Return the (x, y) coordinate for the center point of the cell that contains the specified text.  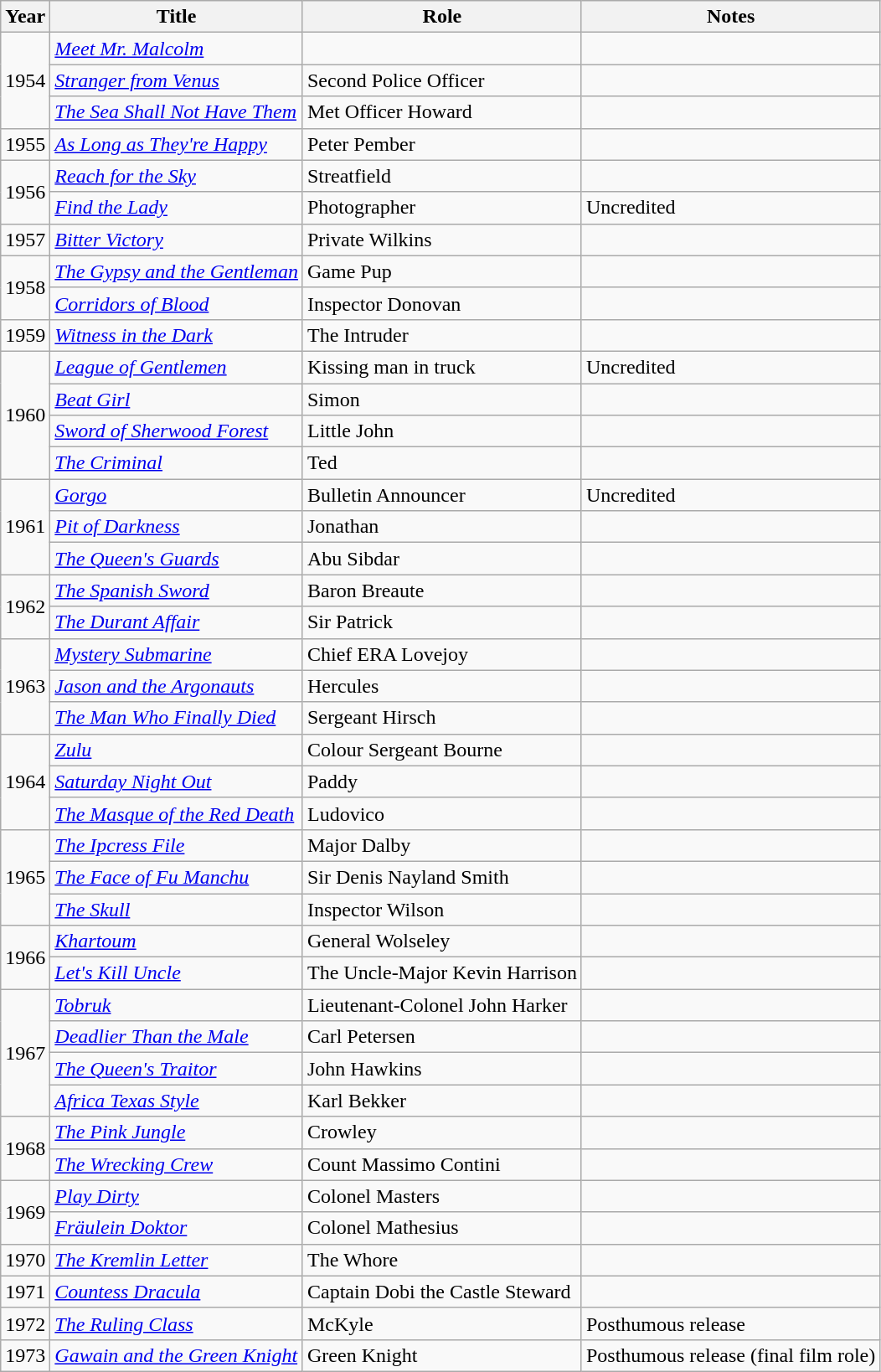
General Wolseley (442, 941)
Carl Petersen (442, 1037)
The Skull (177, 909)
Bulletin Announcer (442, 495)
Gawain and the Green Knight (177, 1355)
John Hawkins (442, 1069)
The Ipcress File (177, 845)
1954 (25, 80)
Africa Texas Style (177, 1101)
Count Massimo Contini (442, 1164)
The Gypsy and the Gentleman (177, 271)
1959 (25, 335)
1969 (25, 1212)
Paddy (442, 781)
Let's Kill Uncle (177, 973)
Captain Dobi the Castle Steward (442, 1292)
Chief ERA Lovejoy (442, 654)
1962 (25, 606)
1967 (25, 1053)
1973 (25, 1355)
Khartoum (177, 941)
Karl Bekker (442, 1101)
Lieutenant-Colonel John Harker (442, 1005)
Game Pup (442, 271)
Abu Sibdar (442, 559)
1956 (25, 192)
Photographer (442, 208)
The Spanish Sword (177, 591)
Fräulein Doktor (177, 1228)
The Kremlin Letter (177, 1260)
1971 (25, 1292)
Colonel Masters (442, 1196)
1963 (25, 686)
1966 (25, 957)
Inspector Wilson (442, 909)
The Uncle-Major Kevin Harrison (442, 973)
Simon (442, 400)
Zulu (177, 750)
The Man Who Finally Died (177, 718)
Jason and the Argonauts (177, 686)
Ted (442, 463)
Inspector Donovan (442, 303)
Private Wilkins (442, 240)
McKyle (442, 1323)
Play Dirty (177, 1196)
Tobruk (177, 1005)
Hercules (442, 686)
Major Dalby (442, 845)
Stranger from Venus (177, 80)
Meet Mr. Malcolm (177, 49)
Title (177, 17)
Find the Lady (177, 208)
Colour Sergeant Bourne (442, 750)
Role (442, 17)
Kissing man in truck (442, 367)
Posthumous release (final film role) (730, 1355)
Ludovico (442, 813)
Crowley (442, 1132)
1957 (25, 240)
Second Police Officer (442, 80)
Beat Girl (177, 400)
1964 (25, 781)
1970 (25, 1260)
Jonathan (442, 527)
Posthumous release (730, 1323)
The Ruling Class (177, 1323)
Pit of Darkness (177, 527)
Sir Patrick (442, 622)
1958 (25, 287)
Colonel Mathesius (442, 1228)
The Masque of the Red Death (177, 813)
The Wrecking Crew (177, 1164)
Year (25, 17)
Met Officer Howard (442, 112)
Notes (730, 17)
Gorgo (177, 495)
League of Gentlemen (177, 367)
1968 (25, 1148)
Baron Breaute (442, 591)
Streatfield (442, 176)
As Long as They're Happy (177, 144)
Reach for the Sky (177, 176)
The Pink Jungle (177, 1132)
Bitter Victory (177, 240)
Sergeant Hirsch (442, 718)
The Durant Affair (177, 622)
The Criminal (177, 463)
1955 (25, 144)
The Face of Fu Manchu (177, 877)
1965 (25, 877)
The Intruder (442, 335)
The Whore (442, 1260)
Sword of Sherwood Forest (177, 431)
Deadlier Than the Male (177, 1037)
Peter Pember (442, 144)
Saturday Night Out (177, 781)
1961 (25, 527)
The Sea Shall Not Have Them (177, 112)
Green Knight (442, 1355)
1972 (25, 1323)
Little John (442, 431)
Sir Denis Nayland Smith (442, 877)
Mystery Submarine (177, 654)
1960 (25, 415)
Corridors of Blood (177, 303)
The Queen's Traitor (177, 1069)
Countess Dracula (177, 1292)
The Queen's Guards (177, 559)
Witness in the Dark (177, 335)
